Determine the (x, y) coordinate at the center of the cell enclosing the given text.  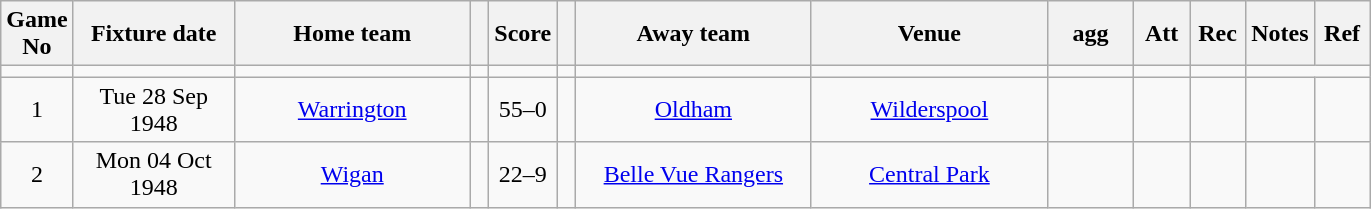
Score (523, 34)
Tue 28 Sep 1948 (154, 110)
Notes (1280, 34)
2 (37, 174)
Belle Vue Rangers (693, 174)
Ref (1342, 34)
Game No (37, 34)
22–9 (523, 174)
Att (1162, 34)
Away team (693, 34)
Wilderspool (929, 110)
Oldham (693, 110)
1 (37, 110)
Warrington (352, 110)
Fixture date (154, 34)
Venue (929, 34)
Rec (1218, 34)
Mon 04 Oct 1948 (154, 174)
Central Park (929, 174)
55–0 (523, 110)
agg (1090, 34)
Wigan (352, 174)
Home team (352, 34)
